Determine the [X, Y] coordinate at the center of the cell enclosing the given text.  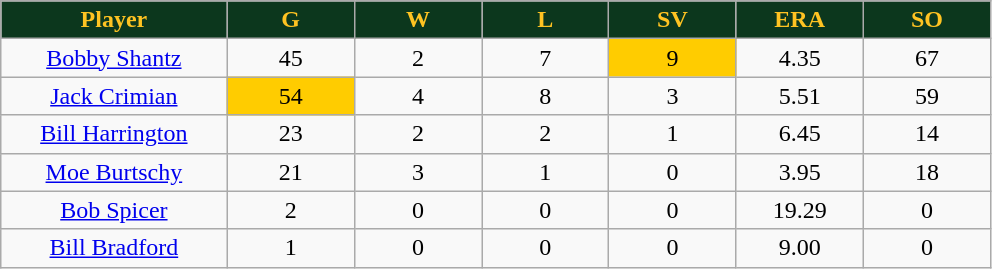
6.45 [800, 134]
9 [672, 58]
Player [114, 20]
8 [546, 96]
5.51 [800, 96]
67 [926, 58]
G [290, 20]
Bobby Shantz [114, 58]
19.29 [800, 210]
7 [546, 58]
4.35 [800, 58]
59 [926, 96]
Jack Crimian [114, 96]
54 [290, 96]
L [546, 20]
9.00 [800, 248]
SO [926, 20]
18 [926, 172]
14 [926, 134]
ERA [800, 20]
3.95 [800, 172]
Moe Burtschy [114, 172]
45 [290, 58]
23 [290, 134]
21 [290, 172]
Bill Bradford [114, 248]
SV [672, 20]
4 [418, 96]
Bob Spicer [114, 210]
W [418, 20]
Bill Harrington [114, 134]
